Search for the cell housing the specified text and yield its (x, y) center coordinate. 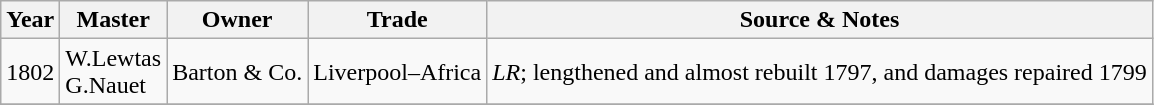
Source & Notes (820, 20)
LR; lengthened and almost rebuilt 1797, and damages repaired 1799 (820, 72)
Owner (238, 20)
Master (114, 20)
Year (30, 20)
Trade (398, 20)
1802 (30, 72)
W.LewtasG.Nauet (114, 72)
Barton & Co. (238, 72)
Liverpool–Africa (398, 72)
